Output the [x, y] coordinate of the center of the cell containing the given text.  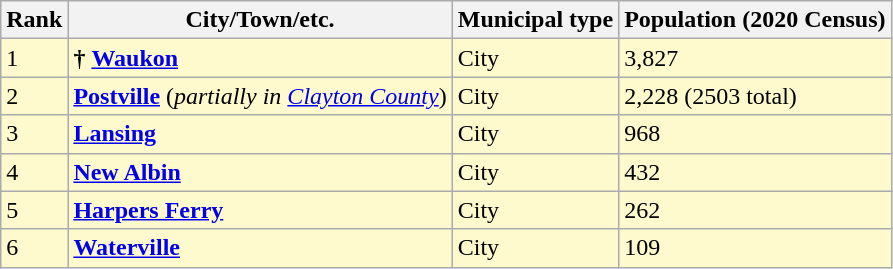
Postville (partially in Clayton County) [260, 96]
† Waukon [260, 58]
968 [755, 134]
3 [34, 134]
2 [34, 96]
City/Town/etc. [260, 20]
432 [755, 172]
Harpers Ferry [260, 210]
Municipal type [535, 20]
262 [755, 210]
New Albin [260, 172]
Lansing [260, 134]
5 [34, 210]
Waterville [260, 248]
4 [34, 172]
1 [34, 58]
Population (2020 Census) [755, 20]
3,827 [755, 58]
Rank [34, 20]
6 [34, 248]
2,228 (2503 total) [755, 96]
109 [755, 248]
